Extract the [X, Y] coordinate from the center of the cell holding the provided text.  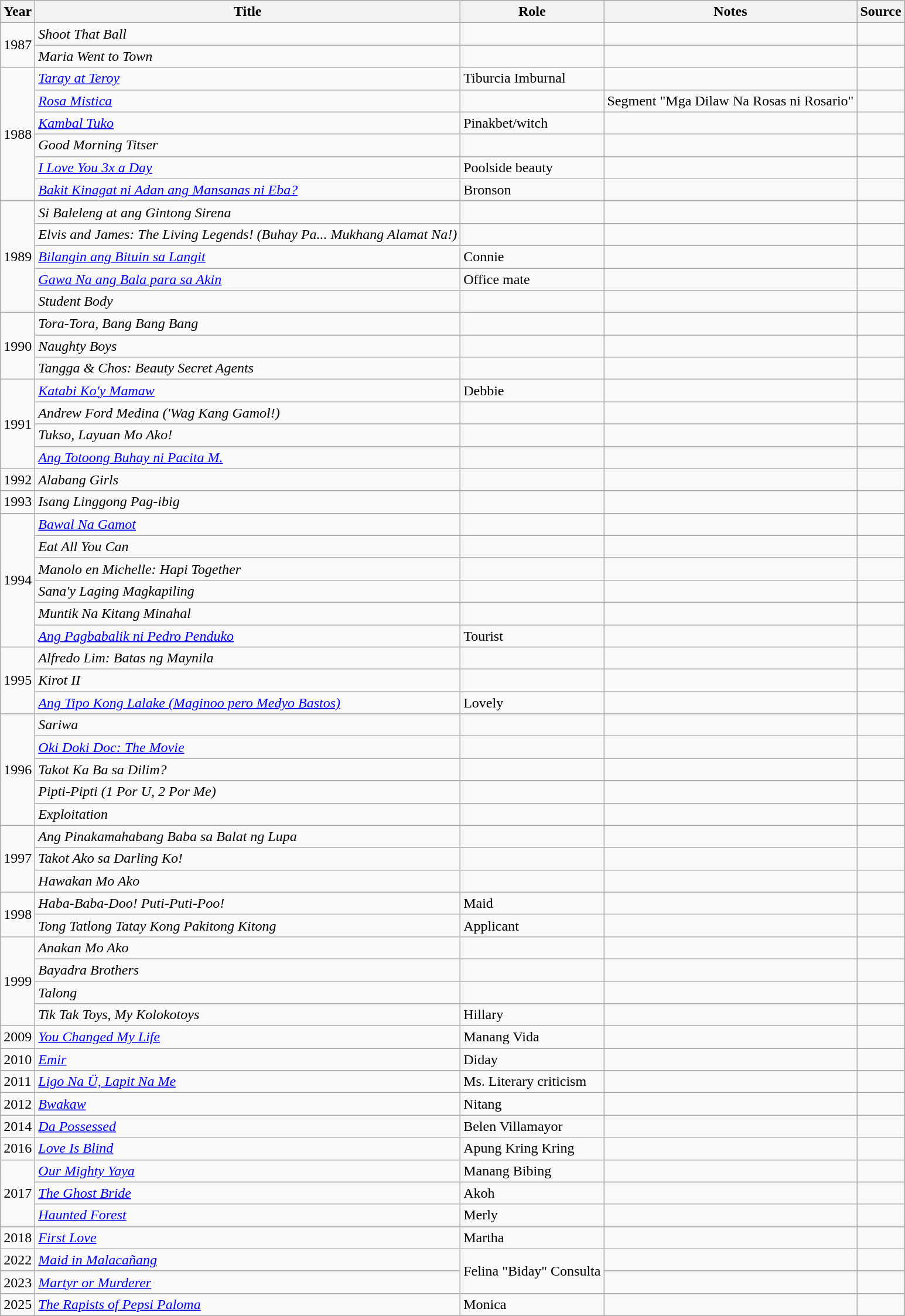
1998 [18, 914]
Manolo en Michelle: Hapi Together [248, 569]
Exploitation [248, 814]
Apung Kring Kring [532, 1148]
Poolside beauty [532, 168]
1994 [18, 580]
Bakit Kinagat ni Adan ang Mansanas ni Eba? [248, 190]
Emir [248, 1059]
Student Body [248, 302]
Ang Pinakamahabang Baba sa Balat ng Lupa [248, 836]
Takot Ako sa Darling Ko! [248, 859]
Manang Bibing [532, 1171]
Source [881, 12]
Oki Doki Doc: The Movie [248, 747]
Pipti-Pipti (1 Por U, 2 Por Me) [248, 792]
1996 [18, 770]
Belen Villamayor [532, 1126]
Tangga & Chos: Beauty Secret Agents [248, 368]
Tourist [532, 635]
Rosa Mistica [248, 101]
Ang Totoong Buhay ni Pacita M. [248, 457]
Maria Went to Town [248, 56]
Notes [730, 12]
Muntik Na Kitang Minahal [248, 613]
1990 [18, 346]
2014 [18, 1126]
Gawa Na ang Bala para sa Akin [248, 279]
2023 [18, 1282]
2022 [18, 1260]
The Rapists of Pepsi Paloma [248, 1304]
Tukso, Layuan Mo Ako! [248, 435]
Akoh [532, 1193]
1997 [18, 859]
Bronson [532, 190]
Elvis and James: The Living Legends! (Buhay Pa... Mukhang Alamat Na!) [248, 234]
Hawakan Mo Ako [248, 881]
Katabi Ko'y Mamaw [248, 391]
1989 [18, 257]
Bilangin ang Bituin sa Langit [248, 257]
Martha [532, 1238]
Applicant [532, 925]
2010 [18, 1059]
Sariwa [248, 725]
Our Mighty Yaya [248, 1171]
2025 [18, 1304]
Hillary [532, 1015]
Love Is Blind [248, 1148]
Kirot II [248, 681]
Tora-Tora, Bang Bang Bang [248, 324]
Manang Vida [532, 1037]
Segment "Mga Dilaw Na Rosas ni Rosario" [730, 101]
Lovely [532, 703]
Tik Tak Toys, My Kolokotoys [248, 1015]
Martyr or Murderer [248, 1282]
Haunted Forest [248, 1215]
Anakan Mo Ako [248, 948]
1991 [18, 424]
Bawal Na Gamot [248, 524]
I Love You 3x a Day [248, 168]
Alfredo Lim: Batas ng Maynila [248, 658]
Andrew Ford Medina ('Wag Kang Gamol!) [248, 413]
Sana'y Laging Magkapiling [248, 591]
Ang Pagbabalik ni Pedro Penduko [248, 635]
Takot Ka Ba sa Dilim? [248, 770]
Ligo Na Ü, Lapit Na Me [248, 1082]
Year [18, 12]
Title [248, 12]
Connie [532, 257]
Isang Linggong Pag-ibig [248, 502]
Office mate [532, 279]
2017 [18, 1193]
Kambal Tuko [248, 123]
Nitang [532, 1104]
Bayadra Brothers [248, 970]
First Love [248, 1238]
Si Baleleng at ang Gintong Sirena [248, 212]
2012 [18, 1104]
Diday [532, 1059]
Ms. Literary criticism [532, 1082]
Maid in Malacañang [248, 1260]
Merly [532, 1215]
1988 [18, 134]
Monica [532, 1304]
Talong [248, 993]
Taray at Teroy [248, 78]
Alabang Girls [248, 480]
Tiburcia Imburnal [532, 78]
1999 [18, 981]
2018 [18, 1238]
Bwakaw [248, 1104]
2016 [18, 1148]
Haba-Baba-Doo! Puti-Puti-Poo! [248, 903]
Role [532, 12]
Naughty Boys [248, 346]
Debbie [532, 391]
1993 [18, 502]
Shoot That Ball [248, 34]
Tong Tatlong Tatay Kong Pakitong Kitong [248, 925]
Felina "Biday" Consulta [532, 1271]
Pinakbet/witch [532, 123]
2011 [18, 1082]
You Changed My Life [248, 1037]
The Ghost Bride [248, 1193]
Eat All You Can [248, 546]
1995 [18, 681]
1987 [18, 45]
Ang Tipo Kong Lalake (Maginoo pero Medyo Bastos) [248, 703]
1992 [18, 480]
Da Possessed [248, 1126]
2009 [18, 1037]
Maid [532, 903]
Good Morning Titser [248, 145]
